Provide the [X, Y] coordinate of the cell's center where the given text is located.  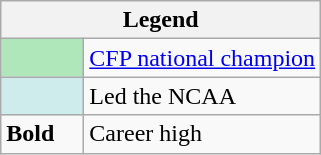
Led the NCAA [202, 96]
Bold [42, 134]
Career high [202, 134]
CFP national champion [202, 58]
Legend [161, 20]
